Return the [X, Y] coordinate for the center point of the cell that contains the specified text.  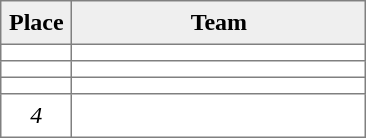
Team [219, 23]
Place [36, 23]
4 [36, 116]
